Extract the (x, y) coordinate from the center of the cell holding the provided text.  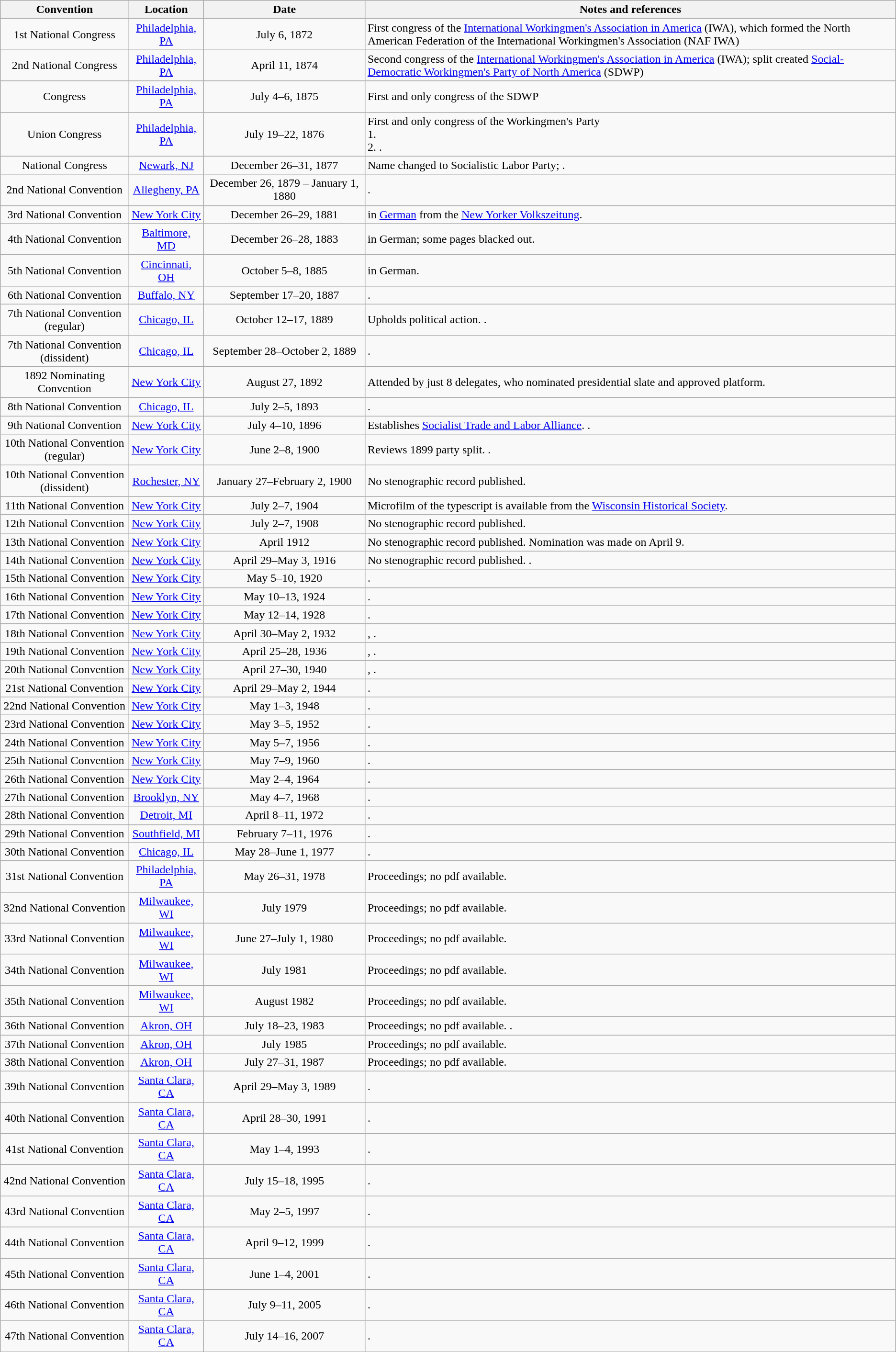
11th National Convention (65, 506)
in German; some pages blacked out. (630, 239)
28th National Convention (65, 815)
32nd National Convention (65, 908)
26th National Convention (65, 779)
Date (284, 10)
April 29–May 3, 1989 (284, 1087)
43rd National Convention (65, 1211)
April 27–30, 1940 (284, 669)
May 12–14, 1928 (284, 615)
7th National Convention (dissident) (65, 350)
44th National Convention (65, 1243)
40th National Convention (65, 1118)
July 2–7, 1908 (284, 524)
39th National Convention (65, 1087)
October 5–8, 1885 (284, 270)
Attended by just 8 delegates, who nominated presidential slate and approved platform. (630, 382)
April 9–12, 1999 (284, 1243)
25th National Convention (65, 761)
June 27–July 1, 1980 (284, 938)
46th National Convention (65, 1305)
16th National Convention (65, 597)
First and only congress of the Workingmen's Party1. 2. . (630, 134)
5th National Convention (65, 270)
National Congress (65, 165)
30th National Convention (65, 852)
27th National Convention (65, 797)
May 28–June 1, 1977 (284, 852)
2nd National Convention (65, 190)
May 2–4, 1964 (284, 779)
July 9–11, 2005 (284, 1305)
10th National Convention (dissident) (65, 481)
December 26, 1879 – January 1, 1880 (284, 190)
13th National Convention (65, 542)
No stenographic record published. Nomination was made on April 9. (630, 542)
Buffalo, NY (167, 295)
14th National Convention (65, 560)
15th National Convention (65, 578)
Name changed to Socialistic Labor Party; . (630, 165)
July 15–18, 1995 (284, 1181)
April 11, 1874 (284, 65)
1st National Congress (65, 34)
April 8–11, 1972 (284, 815)
Convention (65, 10)
36th National Convention (65, 1025)
July 14–16, 2007 (284, 1336)
3rd National Convention (65, 214)
July 1981 (284, 970)
37th National Convention (65, 1044)
Newark, NJ (167, 165)
4th National Convention (65, 239)
April 25–28, 1936 (284, 651)
May 5–10, 1920 (284, 578)
May 2–5, 1997 (284, 1211)
Detroit, MI (167, 815)
May 1–4, 1993 (284, 1149)
47th National Convention (65, 1336)
April 29–May 3, 1916 (284, 560)
April 29–May 2, 1944 (284, 688)
6th National Convention (65, 295)
May 26–31, 1978 (284, 876)
September 17–20, 1887 (284, 295)
April 28–30, 1991 (284, 1118)
38th National Convention (65, 1062)
Cincinnati, OH (167, 270)
No stenographic record published. . (630, 560)
May 7–9, 1960 (284, 761)
May 1–3, 1948 (284, 706)
Proceedings; no pdf available. . (630, 1025)
April 30–May 2, 1932 (284, 633)
June 1–4, 2001 (284, 1273)
22nd National Convention (65, 706)
19th National Convention (65, 651)
Establishes Socialist Trade and Labor Alliance. . (630, 425)
December 26–28, 1883 (284, 239)
42nd National Convention (65, 1181)
September 28–October 2, 1889 (284, 350)
1892 Nominating Convention (65, 382)
July 2–5, 1893 (284, 407)
Southfield, MI (167, 834)
9th National Convention (65, 425)
May 5–7, 1956 (284, 743)
July 1979 (284, 908)
July 19–22, 1876 (284, 134)
29th National Convention (65, 834)
Congress (65, 97)
24th National Convention (65, 743)
Baltimore, MD (167, 239)
in German from the New Yorker Volkszeitung. (630, 214)
August 27, 1892 (284, 382)
July 4–6, 1875 (284, 97)
Reviews 1899 party split. . (630, 450)
34th National Convention (65, 970)
January 27–February 2, 1900 (284, 481)
in German. (630, 270)
33rd National Convention (65, 938)
21st National Convention (65, 688)
7th National Convention (regular) (65, 320)
July 2–7, 1904 (284, 506)
35th National Convention (65, 1001)
May 10–13, 1924 (284, 597)
17th National Convention (65, 615)
41st National Convention (65, 1149)
45th National Convention (65, 1273)
First and only congress of the SDWP (630, 97)
May 3–5, 1952 (284, 724)
12th National Convention (65, 524)
10th National Convention (regular) (65, 450)
23rd National Convention (65, 724)
July 18–23, 1983 (284, 1025)
Location (167, 10)
October 12–17, 1889 (284, 320)
20th National Convention (65, 669)
August 1982 (284, 1001)
July 4–10, 1896 (284, 425)
July 6, 1872 (284, 34)
February 7–11, 1976 (284, 834)
December 26–29, 1881 (284, 214)
18th National Convention (65, 633)
Union Congress (65, 134)
8th National Convention (65, 407)
April 1912 (284, 542)
Brooklyn, NY (167, 797)
31st National Convention (65, 876)
Microfilm of the typescript is available from the Wisconsin Historical Society. (630, 506)
June 2–8, 1900 (284, 450)
July 1985 (284, 1044)
Allegheny, PA (167, 190)
2nd National Congress (65, 65)
December 26–31, 1877 (284, 165)
Rochester, NY (167, 481)
Upholds political action. . (630, 320)
May 4–7, 1968 (284, 797)
July 27–31, 1987 (284, 1062)
Notes and references (630, 10)
